Extract the [x, y] coordinate from the center of the cell holding the provided text.  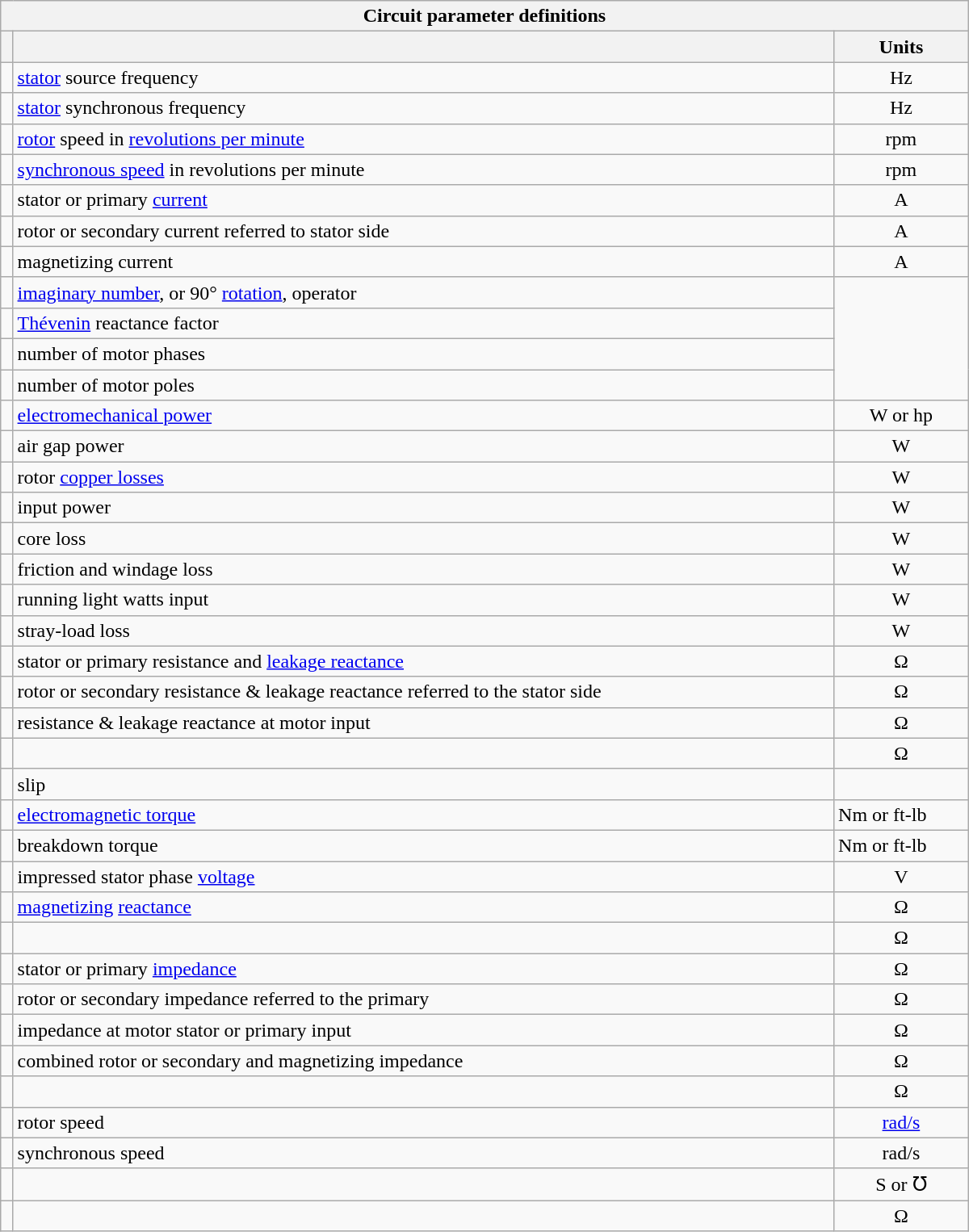
running light watts input [423, 600]
Units [901, 47]
friction and windage loss [423, 569]
input power [423, 508]
stator or primary current [423, 200]
electromechanical power [423, 416]
S or Ʊ [901, 1184]
rotor or secondary resistance & leakage reactance referred to the stator side [423, 692]
Thévenin reactance factor [423, 323]
W or hp [901, 416]
impressed stator phase voltage [423, 876]
rotor speed [423, 1122]
stray-load loss [423, 631]
rotor speed in revolutions per minute [423, 139]
V [901, 876]
core loss [423, 538]
stator source frequency [423, 78]
rotor copper losses [423, 477]
air gap power [423, 446]
slip [423, 784]
impedance at motor stator or primary input [423, 1030]
electromagnetic torque [423, 815]
magnetizing reactance [423, 907]
breakdown torque [423, 845]
resistance & leakage reactance at motor input [423, 723]
synchronous speed [423, 1153]
stator or primary impedance [423, 969]
rotor or secondary current referred to stator side [423, 231]
stator or primary resistance and leakage reactance [423, 661]
magnetizing current [423, 262]
imaginary number, or 90° rotation, operator [423, 292]
Circuit parameter definitions [484, 16]
combined rotor or secondary and magnetizing impedance [423, 1061]
rotor or secondary impedance referred to the primary [423, 999]
stator synchronous frequency [423, 108]
synchronous speed in revolutions per minute [423, 170]
number of motor phases [423, 354]
number of motor poles [423, 385]
